Scan for the cell matching the given text and deliver its [x, y] coordinate at center. 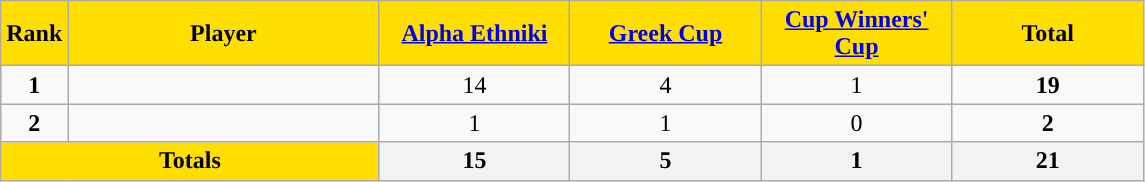
Player [224, 34]
5 [666, 161]
Greek Cup [666, 34]
Rank [34, 34]
Alpha Ethniki [474, 34]
Cup Winners' Cup [856, 34]
21 [1048, 161]
Total [1048, 34]
Totals [190, 161]
15 [474, 161]
0 [856, 123]
19 [1048, 85]
14 [474, 85]
4 [666, 85]
